From the cell containing the given text, extract its center point as [x, y] coordinate. 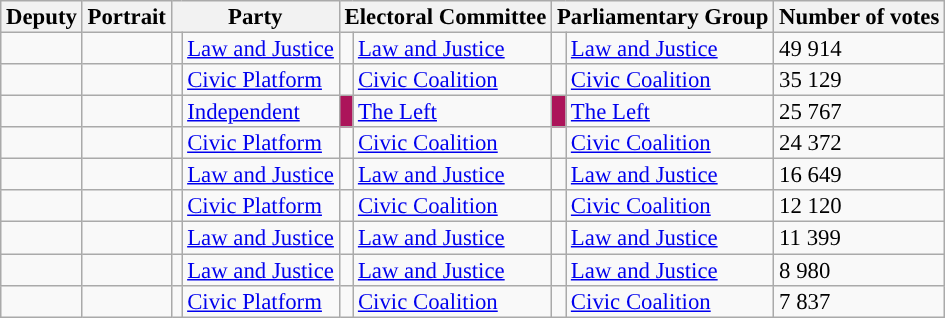
Portrait [126, 17]
8 980 [860, 270]
Parliamentary Group [663, 17]
Party [255, 17]
24 372 [860, 143]
11 399 [860, 238]
Independent [260, 112]
Number of votes [860, 17]
7 837 [860, 301]
12 120 [860, 206]
25 767 [860, 112]
35 129 [860, 80]
49 914 [860, 49]
16 649 [860, 175]
Deputy [42, 17]
Electoral Committee [445, 17]
